Return the (x, y) coordinate for the center point of the cell that contains the specified text.  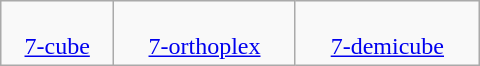
7-demicube (387, 34)
7-cube (58, 34)
7-orthoplex (205, 34)
